Return the (x, y) coordinate for the center point of the cell that contains the specified text.  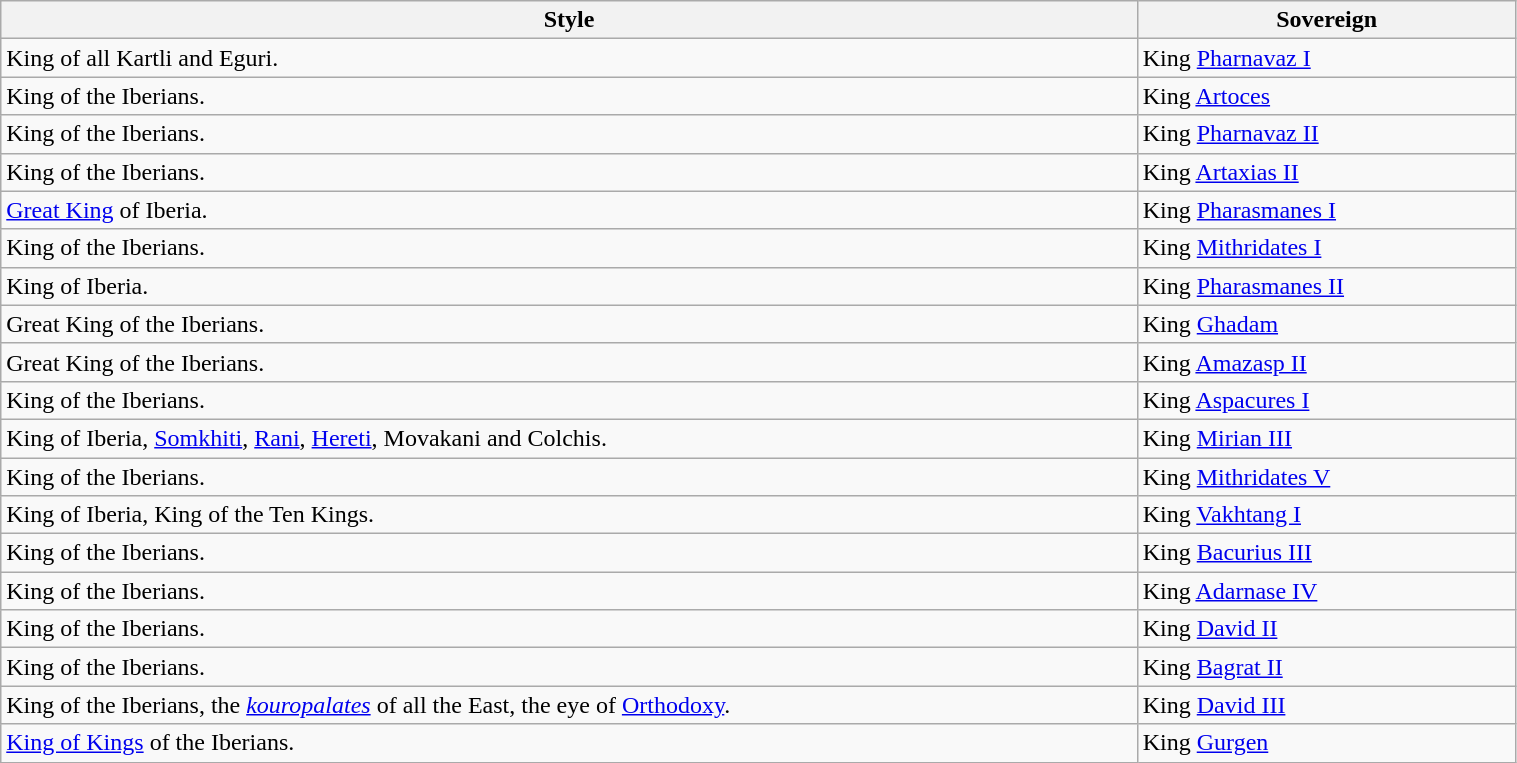
King Pharnavaz II (1326, 134)
King Gurgen (1326, 743)
Great King of Iberia. (569, 210)
King Bacurius III (1326, 553)
King Adarnase IV (1326, 591)
King of Iberia, King of the Ten Kings. (569, 515)
King of Iberia. (569, 286)
King Amazasp II (1326, 362)
King Artaxias II (1326, 172)
King Pharasmanes II (1326, 286)
King of the Iberians, the kouropalates of all the East, the eye of Orthodoxy. (569, 705)
King Aspacures I (1326, 400)
King Artoces (1326, 96)
King Mithridates I (1326, 248)
King David III (1326, 705)
King Ghadam (1326, 324)
King of Kings of the Iberians. (569, 743)
King Mithridates V (1326, 477)
King of all Kartli and Eguri. (569, 58)
King Vakhtang I (1326, 515)
King Mirian III (1326, 438)
King Pharnavaz I (1326, 58)
Sovereign (1326, 20)
King Bagrat II (1326, 667)
King David II (1326, 629)
King Pharasmanes I (1326, 210)
King of Iberia, Somkhiti, Rani, Hereti, Movakani and Colchis. (569, 438)
Style (569, 20)
